Scan for the cell matching the given text and deliver its (x, y) coordinate at center. 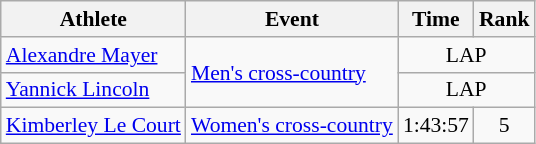
Yannick Lincoln (94, 90)
Athlete (94, 19)
Men's cross-country (292, 72)
5 (504, 126)
Event (292, 19)
Alexandre Mayer (94, 55)
1:43:57 (436, 126)
Time (436, 19)
Rank (504, 19)
Kimberley Le Court (94, 126)
Women's cross-country (292, 126)
